Return the (x, y) coordinate for the center point of the cell that contains the specified text.  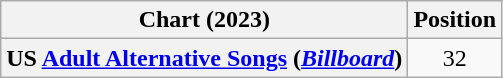
32 (455, 58)
Position (455, 20)
US Adult Alternative Songs (Billboard) (204, 58)
Chart (2023) (204, 20)
